Identify which cell holds the provided text, then report its (x, y) central coordinate. 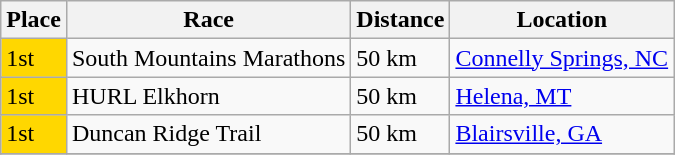
Duncan Ridge Trail (208, 134)
HURL Elkhorn (208, 96)
Distance (400, 20)
Blairsville, GA (562, 134)
Location (562, 20)
South Mountains Marathons (208, 58)
Race (208, 20)
Connelly Springs, NC (562, 58)
Place (34, 20)
Helena, MT (562, 96)
